Extract the [x, y] coordinate from the center of the cell holding the provided text.  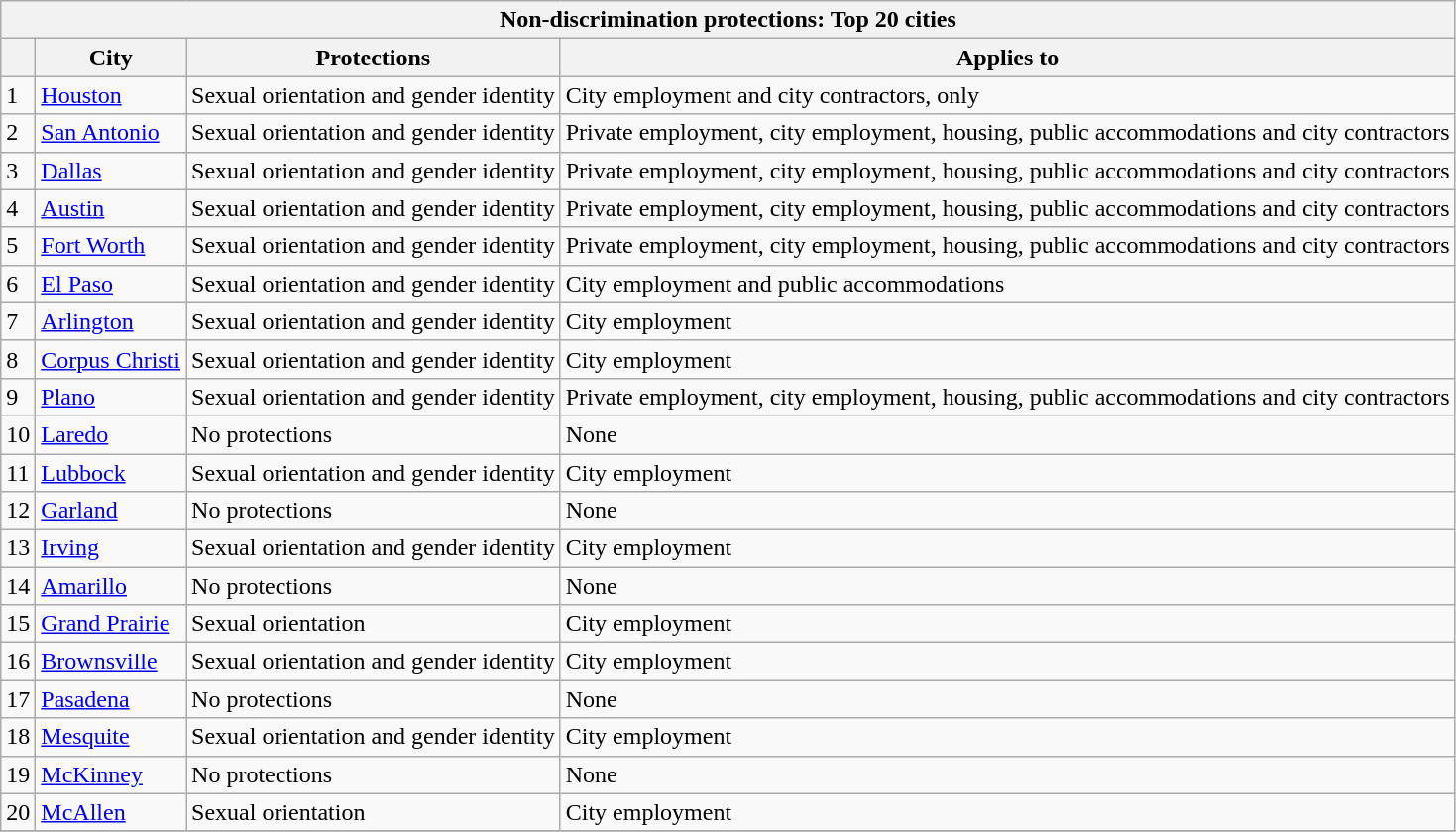
San Antonio [111, 133]
18 [18, 737]
McAllen [111, 812]
City employment and city contractors, only [1007, 95]
Houston [111, 95]
Irving [111, 548]
6 [18, 284]
McKinney [111, 774]
City [111, 58]
7 [18, 321]
1 [18, 95]
Lubbock [111, 473]
Protections [374, 58]
Dallas [111, 171]
19 [18, 774]
14 [18, 586]
9 [18, 397]
Grand Prairie [111, 624]
Austin [111, 208]
Applies to [1007, 58]
5 [18, 246]
Corpus Christi [111, 359]
12 [18, 511]
10 [18, 434]
8 [18, 359]
3 [18, 171]
City employment and public accommodations [1007, 284]
20 [18, 812]
Mesquite [111, 737]
11 [18, 473]
2 [18, 133]
16 [18, 661]
4 [18, 208]
Non-discrimination protections: Top 20 cities [728, 20]
15 [18, 624]
Garland [111, 511]
El Paso [111, 284]
Fort Worth [111, 246]
Pasadena [111, 699]
Brownsville [111, 661]
17 [18, 699]
13 [18, 548]
Laredo [111, 434]
Amarillo [111, 586]
Plano [111, 397]
Arlington [111, 321]
